Pinpoint the cell where the given text exists, returning its (x, y) midpoint coordinate. 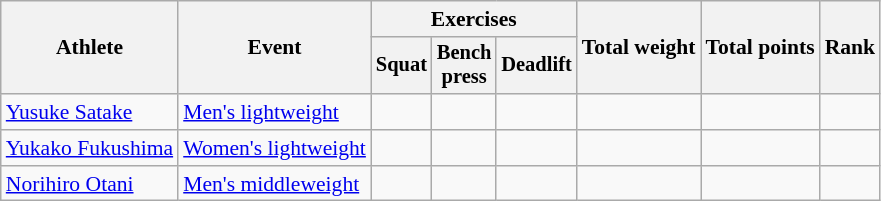
Total points (760, 48)
Women's lightweight (274, 148)
Exercises (474, 19)
Event (274, 48)
Men's lightweight (274, 112)
Yukako Fukushima (90, 148)
Rank (850, 48)
Yusuke Satake (90, 112)
Squat (402, 66)
Deadlift (536, 66)
Benchpress (464, 66)
Athlete (90, 48)
Total weight (639, 48)
